Pinpoint the cell where the given text exists, returning its [X, Y] midpoint coordinate. 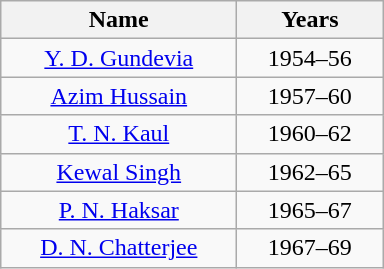
Years [310, 20]
Azim Hussain [119, 96]
1962–65 [310, 172]
T. N. Kaul [119, 134]
Name [119, 20]
1954–56 [310, 58]
1957–60 [310, 96]
1967–69 [310, 248]
1965–67 [310, 210]
D. N. Chatterjee [119, 248]
Y. D. Gundevia [119, 58]
Kewal Singh [119, 172]
P. N. Haksar [119, 210]
1960–62 [310, 134]
